Return [X, Y] of the center of cell containing provided text 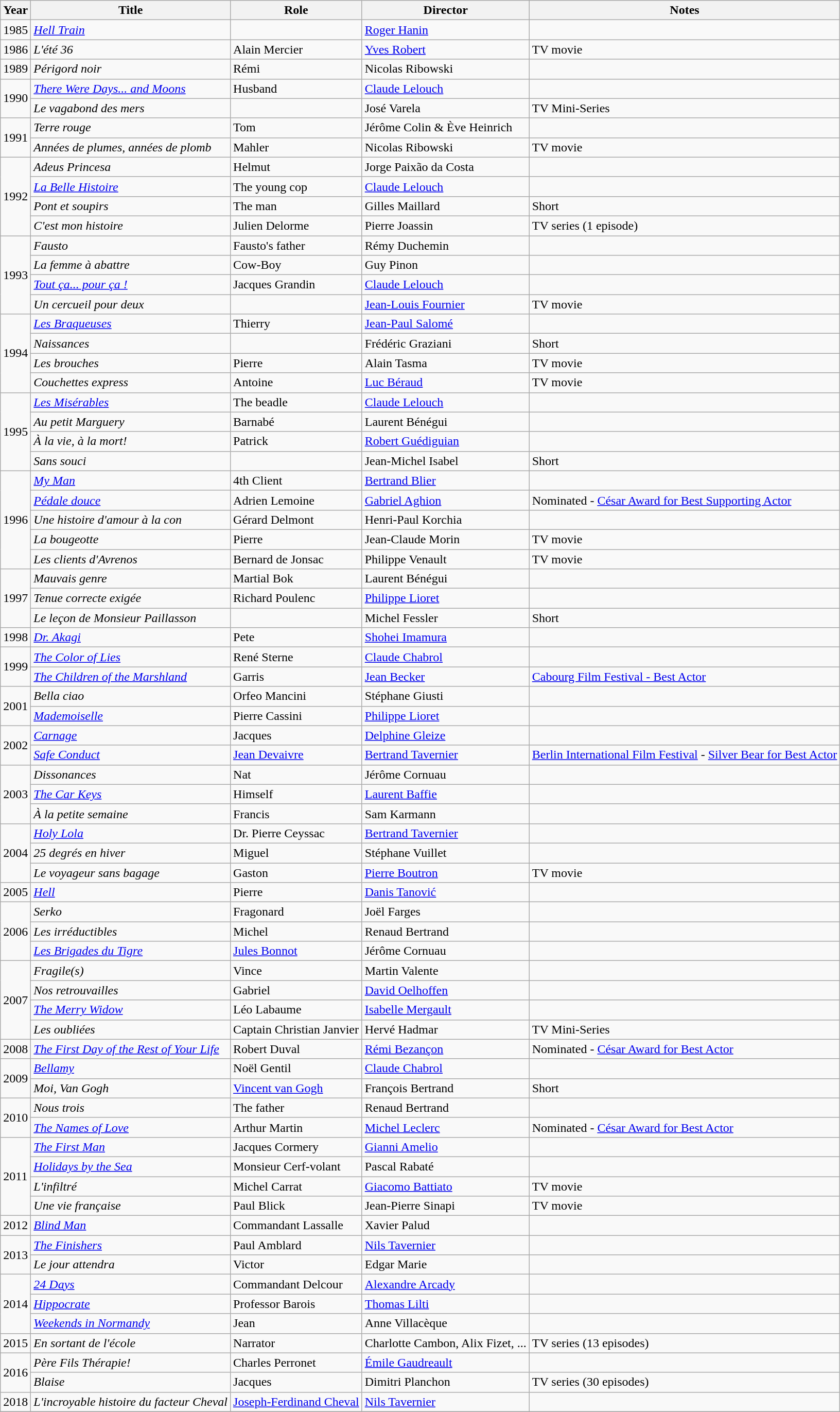
The Merry Widow [131, 1010]
2014 [15, 1304]
Nos retrouvailles [131, 990]
Un cercueil pour deux [131, 304]
Jean-Michel Isabel [446, 461]
Antoine [296, 383]
Tom [296, 128]
1998 [15, 638]
Dr. Akagi [131, 638]
Tout ça... pour ça ! [131, 285]
1999 [15, 667]
Gabriel Aghion [446, 500]
The First Day of the Rest of Your Life [131, 1049]
1993 [15, 275]
Commandant Lassalle [296, 1226]
Robert Guédiguian [446, 441]
Francis [296, 814]
The Children of the Marshland [131, 677]
1985 [15, 30]
2016 [15, 1372]
Cabourg Film Festival - Best Actor [685, 677]
Roger Hanin [446, 30]
Hell Train [131, 30]
1995 [15, 432]
Title [131, 10]
L'incroyable histoire du facteur Cheval [131, 1402]
Le jour attendra [131, 1265]
Husband [296, 89]
Patrick [296, 441]
2013 [15, 1255]
Fausto [131, 246]
2010 [15, 1117]
Adrien Lemoine [296, 500]
Le leçon de Monsieur Paillasson [131, 618]
Jorge Paixão da Costa [446, 167]
There Were Days... and Moons [131, 89]
Jean-Louis Fournier [446, 304]
Mademoiselle [131, 716]
Hell [131, 892]
Stéphane Vuillet [446, 853]
Charlotte Cambon, Alix Fizet, ... [446, 1343]
Naissances [131, 343]
Joseph-Ferdinand Cheval [296, 1402]
Philippe Venault [446, 559]
The Finishers [131, 1245]
Gianni Amelio [446, 1147]
1991 [15, 137]
Les irréductibles [131, 932]
1997 [15, 598]
1989 [15, 69]
Gilles Maillard [446, 206]
Miguel [296, 853]
The beadle [296, 402]
TV series (30 episodes) [685, 1382]
25 degrés en hiver [131, 853]
2001 [15, 706]
2012 [15, 1226]
Périgord noir [131, 69]
1994 [15, 353]
La bougeotte [131, 539]
Jean-Pierre Sinapi [446, 1206]
Holy Lola [131, 833]
Fragile(s) [131, 971]
Bella ciao [131, 696]
2007 [15, 1000]
Jacques Cormery [296, 1147]
Dimitri Planchon [446, 1382]
Nous trois [131, 1108]
4th Client [296, 480]
Arthur Martin [296, 1127]
The Car Keys [131, 794]
Nat [296, 774]
1986 [15, 49]
Robert Duval [296, 1049]
1996 [15, 520]
Jean Becker [446, 677]
Thierry [296, 324]
Vincent van Gogh [296, 1088]
Himself [296, 794]
Une vie française [131, 1206]
Rémi [296, 69]
Luc Béraud [446, 383]
2004 [15, 853]
Blaise [131, 1382]
C'est mon histoire [131, 226]
Sam Karmann [446, 814]
Gérard Delmont [296, 520]
Au petit Marguery [131, 422]
Danis Tanović [446, 892]
Frédéric Graziani [446, 343]
Gabriel [296, 990]
Pete [296, 638]
Role [296, 10]
Fausto's father [296, 246]
Années de plumes, années de plomb [131, 147]
Xavier Palud [446, 1226]
Jules Bonnot [296, 951]
1990 [15, 98]
Les Misérables [131, 402]
2005 [15, 892]
Cow-Boy [296, 265]
Thomas Lilti [446, 1304]
La Belle Histoire [131, 186]
Alain Mercier [296, 49]
Stéphane Giusti [446, 696]
2009 [15, 1078]
Vince [296, 971]
Julien Delorme [296, 226]
Père Fils Thérapie! [131, 1363]
My Man [131, 480]
René Sterne [296, 657]
Helmut [296, 167]
Michel Leclerc [446, 1127]
L'infiltré [131, 1186]
Henri-Paul Korchia [446, 520]
Moi, Van Gogh [131, 1088]
Gaston [296, 873]
Michel Carrat [296, 1186]
Carnage [131, 735]
Narrator [296, 1343]
Shohei Imamura [446, 638]
Mahler [296, 147]
2003 [15, 794]
2015 [15, 1343]
Paul Amblard [296, 1245]
Dr. Pierre Ceyssac [296, 833]
Blind Man [131, 1226]
Weekends in Normandy [131, 1323]
Notes [685, 10]
Professor Barois [296, 1304]
Jean-Claude Morin [446, 539]
Orfeo Mancini [296, 696]
Pascal Rabaté [446, 1166]
Hervé Hadmar [446, 1029]
Les Braqueuses [131, 324]
Bertrand Blier [446, 480]
Le voyageur sans bagage [131, 873]
2002 [15, 745]
Michel Fessler [446, 618]
Martin Valente [446, 971]
Rémi Bezançon [446, 1049]
Dissonances [131, 774]
Tenue correcte exigée [131, 598]
Nominated - César Award for Best Supporting Actor [685, 500]
Director [446, 10]
Serko [131, 912]
Safe Conduct [131, 755]
Guy Pinon [446, 265]
Pierre Joassin [446, 226]
Les brouches [131, 363]
Pédale douce [131, 500]
Hippocrate [131, 1304]
Pont et soupirs [131, 206]
Jacques Grandin [296, 285]
Une histoire d'amour à la con [131, 520]
Delphine Gleize [446, 735]
Pierre Cassini [296, 716]
Jean Devaivre [296, 755]
The Names of Love [131, 1127]
Le vagabond des mers [131, 108]
Laurent Baffie [446, 794]
Giacomo Battiato [446, 1186]
Pierre Boutron [446, 873]
Year [15, 10]
La femme à abattre [131, 265]
Bernard de Jonsac [296, 559]
En sortant de l'école [131, 1343]
Alain Tasma [446, 363]
Léo Labaume [296, 1010]
Bellamy [131, 1069]
Captain Christian Janvier [296, 1029]
Charles Perronet [296, 1363]
François Bertrand [446, 1088]
The father [296, 1108]
TV series (1 episode) [685, 226]
1992 [15, 196]
The Color of Lies [131, 657]
Garris [296, 677]
2018 [15, 1402]
Richard Poulenc [296, 598]
Holidays by the Sea [131, 1166]
Mauvais genre [131, 579]
Victor [296, 1265]
2011 [15, 1176]
Monsieur Cerf-volant [296, 1166]
Rémy Duchemin [446, 246]
Commandant Delcour [296, 1284]
José Varela [446, 108]
Berlin International Film Festival - Silver Bear for Best Actor [685, 755]
Michel [296, 932]
À la petite semaine [131, 814]
À la vie, à la mort! [131, 441]
The young cop [296, 186]
L'été 36 [131, 49]
Alexandre Arcady [446, 1284]
Jérôme Colin & Ève Heinrich [446, 128]
Fragonard [296, 912]
Paul Blick [296, 1206]
David Oelhoffen [446, 990]
24 Days [131, 1284]
Jean [296, 1323]
Couchettes express [131, 383]
Joël Farges [446, 912]
2008 [15, 1049]
Adeus Princesa [131, 167]
Anne Villacèque [446, 1323]
Martial Bok [296, 579]
Les Brigades du Tigre [131, 951]
Noël Gentil [296, 1069]
Jean-Paul Salomé [446, 324]
Les oubliées [131, 1029]
Edgar Marie [446, 1265]
Isabelle Mergault [446, 1010]
TV series (13 episodes) [685, 1343]
The First Man [131, 1147]
The man [296, 206]
Les clients d'Avrenos [131, 559]
Émile Gaudreault [446, 1363]
Barnabé [296, 422]
Yves Robert [446, 49]
Sans souci [131, 461]
Terre rouge [131, 128]
2006 [15, 932]
